Determine the [x, y] coordinate at the center of the cell enclosing the given text.  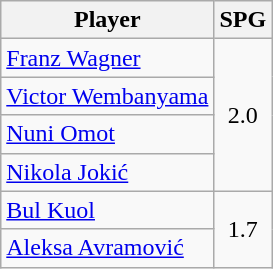
Player [108, 20]
2.0 [243, 115]
Nuni Omot [108, 134]
Bul Kuol [108, 210]
Franz Wagner [108, 58]
Nikola Jokić [108, 172]
1.7 [243, 229]
Aleksa Avramović [108, 248]
Victor Wembanyama [108, 96]
SPG [243, 20]
